Search for the cell housing the specified text and yield its [x, y] center coordinate. 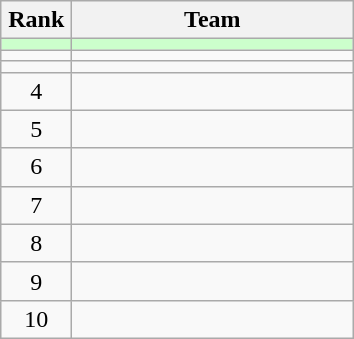
Rank [36, 20]
9 [36, 281]
8 [36, 243]
Team [212, 20]
6 [36, 167]
10 [36, 319]
4 [36, 91]
5 [36, 129]
7 [36, 205]
